Detect which cell encompasses the target text, then output its (x, y) center coordinate. 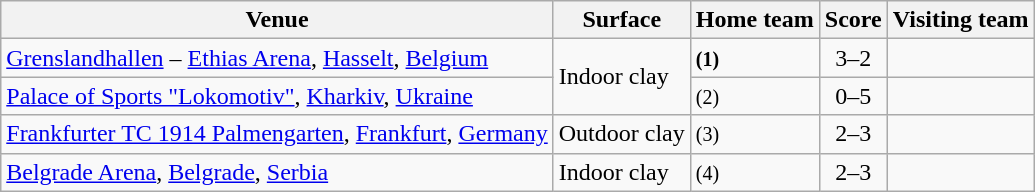
Palace of Sports "Lokomotiv", Kharkiv, Ukraine (277, 96)
Frankfurter TC 1914 Palmengarten, Frankfurt, Germany (277, 134)
Outdoor clay (622, 134)
3–2 (853, 58)
Grenslandhallen – Ethias Arena, Hasselt, Belgium (277, 58)
Venue (277, 20)
(3) (754, 134)
Score (853, 20)
Home team (754, 20)
Surface (622, 20)
(4) (754, 172)
Belgrade Arena, Belgrade, Serbia (277, 172)
0–5 (853, 96)
(1) (754, 58)
Visiting team (960, 20)
(2) (754, 96)
